For the text-containing cell, return its midpoint in (X, Y) coordinate format. 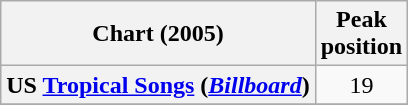
19 (361, 85)
Chart (2005) (158, 34)
US Tropical Songs (Billboard) (158, 85)
Peakposition (361, 34)
